Pinpoint the cell where the given text exists, returning its [X, Y] midpoint coordinate. 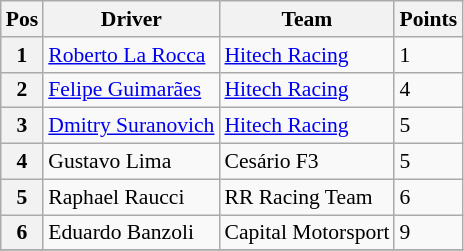
Raphael Raucci [131, 197]
Capital Motorsport [306, 233]
3 [22, 126]
Gustavo Lima [131, 162]
Team [306, 19]
Cesário F3 [306, 162]
9 [428, 233]
Points [428, 19]
Dmitry Suranovich [131, 126]
RR Racing Team [306, 197]
Pos [22, 19]
Roberto La Rocca [131, 55]
Driver [131, 19]
Felipe Guimarães [131, 90]
Eduardo Banzoli [131, 233]
2 [22, 90]
